Identify which cell holds the provided text, then report its [X, Y] central coordinate. 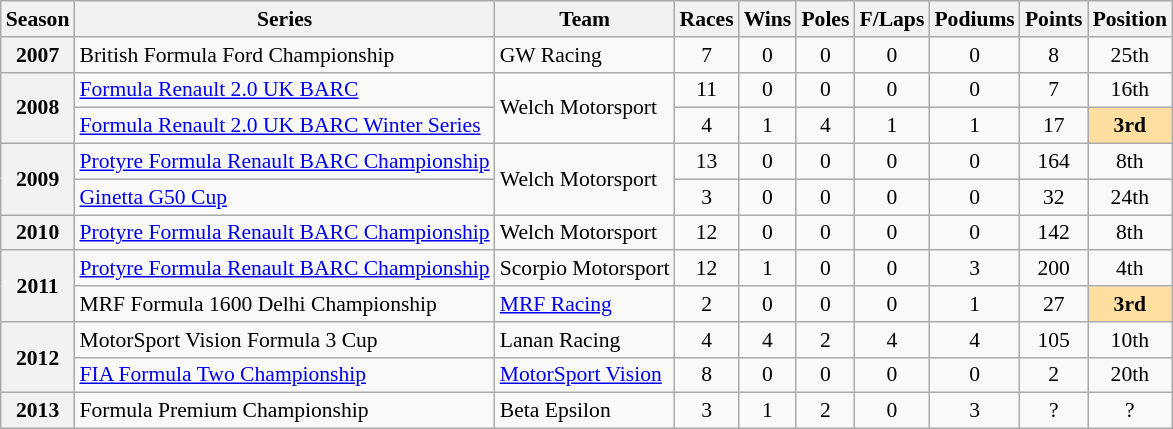
GW Racing [585, 55]
17 [1054, 126]
32 [1054, 197]
Ginetta G50 Cup [284, 197]
Poles [825, 19]
Scorpio Motorsport [585, 269]
Formula Renault 2.0 UK BARC [284, 90]
Points [1054, 19]
Wins [768, 19]
FIA Formula Two Championship [284, 375]
Lanan Racing [585, 340]
2011 [38, 286]
MRF Racing [585, 304]
MotorSport Vision Formula 3 Cup [284, 340]
MotorSport Vision [585, 375]
2012 [38, 358]
Position [1130, 19]
164 [1054, 162]
Team [585, 19]
142 [1054, 233]
2013 [38, 411]
4th [1130, 269]
Races [707, 19]
Formula Premium Championship [284, 411]
2008 [38, 108]
200 [1054, 269]
10th [1130, 340]
Formula Renault 2.0 UK BARC Winter Series [284, 126]
Season [38, 19]
105 [1054, 340]
20th [1130, 375]
24th [1130, 197]
13 [707, 162]
Podiums [974, 19]
27 [1054, 304]
British Formula Ford Championship [284, 55]
F/Laps [892, 19]
Beta Epsilon [585, 411]
Series [284, 19]
MRF Formula 1600 Delhi Championship [284, 304]
16th [1130, 90]
25th [1130, 55]
2009 [38, 180]
11 [707, 90]
2007 [38, 55]
2010 [38, 233]
